Capture the cell that displays the provided text and extract its (X, Y) central coordinate. 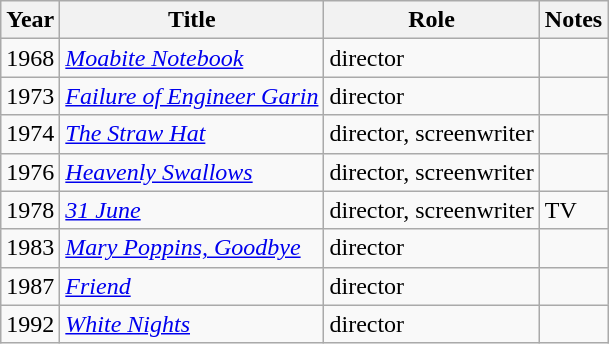
White Nights (192, 324)
1974 (30, 134)
1987 (30, 286)
Moabite Notebook (192, 58)
1973 (30, 96)
1983 (30, 248)
The Straw Hat (192, 134)
TV (573, 210)
Mary Poppins, Goodbye (192, 248)
1978 (30, 210)
Friend (192, 286)
1968 (30, 58)
Role (432, 20)
Failure of Engineer Garin (192, 96)
Notes (573, 20)
31 June (192, 210)
Heavenly Swallows (192, 172)
Title (192, 20)
1992 (30, 324)
1976 (30, 172)
Year (30, 20)
